Locate the cell with the specified text and output its (X, Y) center coordinate. 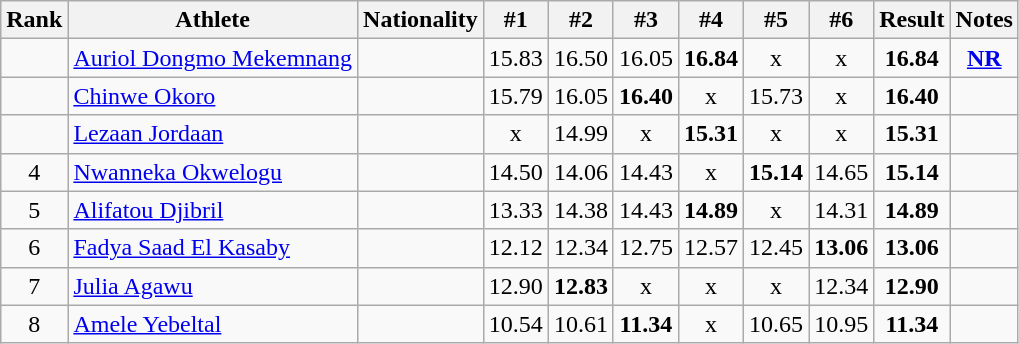
12.45 (776, 248)
#2 (580, 20)
Lezaan Jordaan (213, 134)
Chinwe Okoro (213, 96)
Fadya Saad El Kasaby (213, 248)
14.65 (842, 172)
15.83 (516, 58)
14.06 (580, 172)
16.50 (580, 58)
14.38 (580, 210)
10.95 (842, 324)
4 (34, 172)
Auriol Dongmo Mekemnang (213, 58)
12.75 (646, 248)
Nationality (421, 20)
Notes (984, 20)
12.12 (516, 248)
10.61 (580, 324)
12.57 (710, 248)
8 (34, 324)
Rank (34, 20)
5 (34, 210)
Result (912, 20)
10.54 (516, 324)
14.31 (842, 210)
Amele Yebeltal (213, 324)
#3 (646, 20)
Athlete (213, 20)
7 (34, 286)
Julia Agawu (213, 286)
10.65 (776, 324)
NR (984, 58)
Nwanneka Okwelogu (213, 172)
15.73 (776, 96)
#6 (842, 20)
#4 (710, 20)
#5 (776, 20)
#1 (516, 20)
12.83 (580, 286)
14.50 (516, 172)
6 (34, 248)
14.99 (580, 134)
Alifatou Djibril (213, 210)
13.33 (516, 210)
15.79 (516, 96)
